Detect which cell encompasses the target text, then output its (x, y) center coordinate. 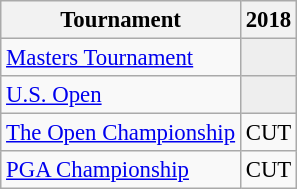
Tournament (121, 20)
PGA Championship (121, 170)
Masters Tournament (121, 58)
U.S. Open (121, 95)
The Open Championship (121, 133)
2018 (268, 20)
